Identify which cell holds the provided text, then report its [x, y] central coordinate. 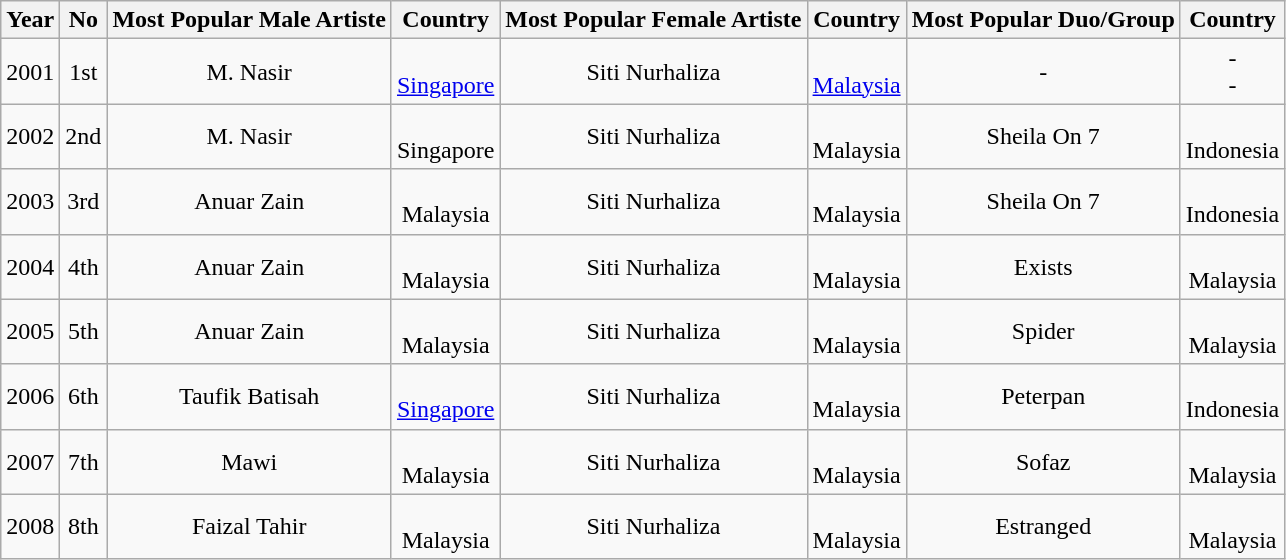
Peterpan [1043, 396]
4th [84, 266]
Faizal Tahir [250, 526]
Mawi [250, 462]
2006 [30, 396]
2nd [84, 136]
No [84, 20]
- - [1232, 72]
2001 [30, 72]
Exists [1043, 266]
2004 [30, 266]
2005 [30, 332]
Estranged [1043, 526]
2003 [30, 202]
Spider [1043, 332]
Sofaz [1043, 462]
Most Popular Male Artiste [250, 20]
Most Popular Female Artiste [654, 20]
- [1043, 72]
Most Popular Duo/Group [1043, 20]
2008 [30, 526]
7th [84, 462]
2002 [30, 136]
Year [30, 20]
Taufik Batisah [250, 396]
1st [84, 72]
8th [84, 526]
2007 [30, 462]
5th [84, 332]
3rd [84, 202]
6th [84, 396]
